Find where the given text appears and provide that cell's center as [x, y] coordinate. 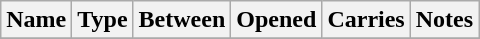
Type [102, 20]
Name [36, 20]
Notes [444, 20]
Opened [276, 20]
Between [182, 20]
Carries [366, 20]
